For the text-containing cell, return its midpoint in [x, y] coordinate format. 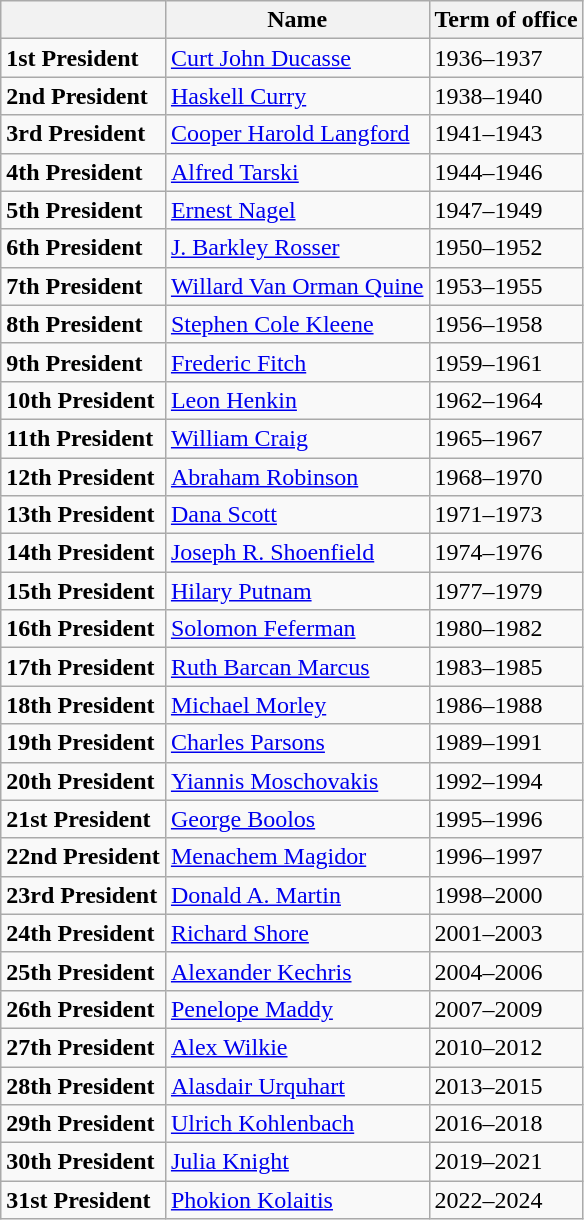
13th President [84, 515]
18th President [84, 705]
27th President [84, 1047]
1959–1961 [506, 362]
Michael Morley [297, 705]
2010–2012 [506, 1047]
1983–1985 [506, 667]
28th President [84, 1085]
2nd President [84, 96]
23rd President [84, 895]
2004–2006 [506, 971]
1971–1973 [506, 515]
Menachem Magidor [297, 857]
Hilary Putnam [297, 591]
1965–1967 [506, 438]
Dana Scott [297, 515]
17th President [84, 667]
Haskell Curry [297, 96]
1936–1937 [506, 58]
Leon Henkin [297, 400]
12th President [84, 477]
1956–1958 [506, 324]
1947–1949 [506, 210]
2022–2024 [506, 1200]
2001–2003 [506, 933]
2007–2009 [506, 1009]
Charles Parsons [297, 743]
1941–1943 [506, 134]
1962–1964 [506, 400]
8th President [84, 324]
1953–1955 [506, 286]
Cooper Harold Langford [297, 134]
Alexander Kechris [297, 971]
1st President [84, 58]
1944–1946 [506, 172]
1977–1979 [506, 591]
Stephen Cole Kleene [297, 324]
4th President [84, 172]
21st President [84, 819]
2016–2018 [506, 1124]
31st President [84, 1200]
1989–1991 [506, 743]
29th President [84, 1124]
Frederic Fitch [297, 362]
3rd President [84, 134]
1998–2000 [506, 895]
14th President [84, 553]
1995–1996 [506, 819]
Alfred Tarski [297, 172]
1938–1940 [506, 96]
1968–1970 [506, 477]
Solomon Feferman [297, 629]
Abraham Robinson [297, 477]
10th President [84, 400]
7th President [84, 286]
1980–1982 [506, 629]
Alasdair Urquhart [297, 1085]
24th President [84, 933]
Curt John Ducasse [297, 58]
1996–1997 [506, 857]
Ernest Nagel [297, 210]
30th President [84, 1162]
19th President [84, 743]
Willard Van Orman Quine [297, 286]
George Boolos [297, 819]
1986–1988 [506, 705]
William Craig [297, 438]
Yiannis Moschovakis [297, 781]
Penelope Maddy [297, 1009]
2019–2021 [506, 1162]
20th President [84, 781]
Joseph R. Shoenfield [297, 553]
6th President [84, 248]
22nd President [84, 857]
1974–1976 [506, 553]
Term of office [506, 20]
16th President [84, 629]
Alex Wilkie [297, 1047]
1950–1952 [506, 248]
5th President [84, 210]
Phokion Kolaitis [297, 1200]
Julia Knight [297, 1162]
9th President [84, 362]
2013–2015 [506, 1085]
Donald A. Martin [297, 895]
25th President [84, 971]
1992–1994 [506, 781]
Ruth Barcan Marcus [297, 667]
Richard Shore [297, 933]
Ulrich Kohlenbach [297, 1124]
11th President [84, 438]
Name [297, 20]
15th President [84, 591]
J. Barkley Rosser [297, 248]
26th President [84, 1009]
